Pinpoint the cell where the given text exists, returning its [x, y] midpoint coordinate. 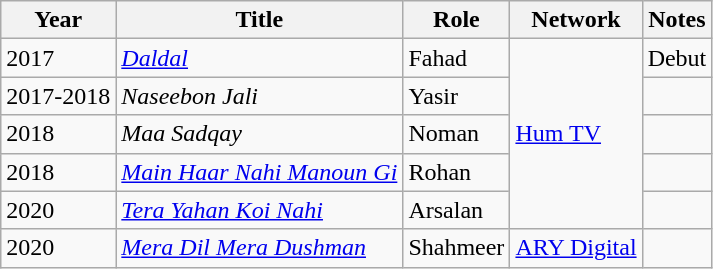
Maa Sadqay [260, 134]
Notes [677, 20]
Mera Dil Mera Dushman [260, 248]
Main Haar Nahi Manoun Gi [260, 172]
Title [260, 20]
Arsalan [456, 210]
Debut [677, 58]
Rohan [456, 172]
Year [58, 20]
Network [576, 20]
Shahmeer [456, 248]
2017-2018 [58, 96]
Tera Yahan Koi Nahi [260, 210]
2017 [58, 58]
Yasir [456, 96]
Hum TV [576, 134]
Daldal [260, 58]
Role [456, 20]
Fahad [456, 58]
Noman [456, 134]
ARY Digital [576, 248]
Naseebon Jali [260, 96]
